Return [X, Y] of the center of cell containing provided text 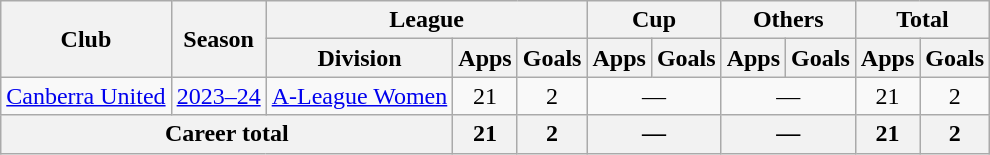
Total [922, 20]
Canberra United [86, 96]
League [426, 20]
Career total [227, 134]
Season [218, 39]
Others [788, 20]
2023–24 [218, 96]
Division [360, 58]
A-League Women [360, 96]
Club [86, 39]
Cup [654, 20]
